Provide the [x, y] coordinate of the cell's center where the given text is located.  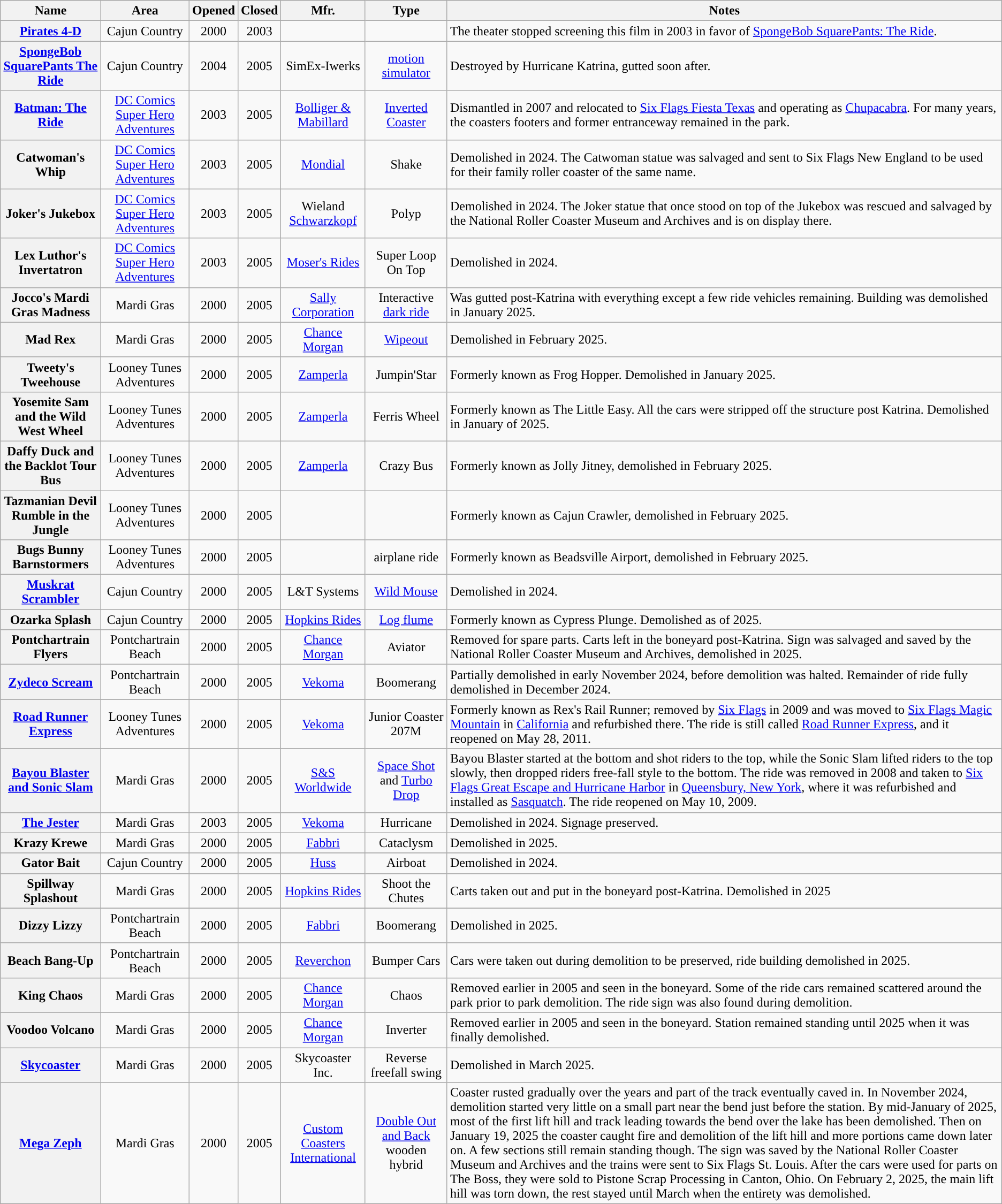
Wild Mouse [406, 592]
Catwoman's Whip [50, 164]
King Chaos [50, 995]
Muskrat Scrambler [50, 592]
Destroyed by Hurricane Katrina, gutted soon after. [724, 66]
Beach Bang-Up [50, 960]
Hurricane [406, 822]
Polyp [406, 214]
Reverse freefall swing [406, 1065]
Chaos [406, 995]
Shoot the Chutes [406, 890]
Cataclysm [406, 843]
Skycoaster Inc. [323, 1065]
Inverted Coaster [406, 115]
Moser's Rides [323, 263]
Tazmanian Devil Rumble in the Jungle [50, 515]
Mega Zeph [50, 1143]
Joker's Jukebox [50, 214]
Carts taken out and put in the boneyard post-Katrina. Demolished in 2025 [724, 890]
Partially demolished in early November 2024, before demolition was halted. Remainder of ride fully demolished in December 2024. [724, 682]
Demolished in March 2025. [724, 1065]
motion simulator [406, 66]
Pontchartrain Flyers [50, 647]
Inverter [406, 1030]
Name [50, 11]
Ozarka Splash [50, 620]
Lex Luthor's Invertatron [50, 263]
2004 [213, 66]
Tweety's Tweehouse [50, 375]
Demolished in 2024. Signage preserved. [724, 822]
Zydeco Scream [50, 682]
Formerly known as The Little Easy. All the cars were stripped off the structure post Katrina. Demolished in January of 2025. [724, 416]
Daffy Duck and the Backlot Tour Bus [50, 466]
Shake [406, 164]
Formerly known as Cajun Crawler, demolished in February 2025. [724, 515]
Crazy Bus [406, 466]
Jumpin'Star [406, 375]
Removed earlier in 2005 and seen in the boneyard. Station remained standing until 2025 when it was finally demolished. [724, 1030]
Batman: The Ride [50, 115]
Cars were taken out during demolition to be preserved, ride building demolished in 2025. [724, 960]
Gator Bait [50, 863]
Wieland Schwarzkopf [323, 214]
Ferris Wheel [406, 416]
S&S Worldwide [323, 780]
Pirates 4-D [50, 31]
Formerly known as Beadsville Airport, demolished in February 2025. [724, 558]
Closed [260, 11]
Was gutted post-Katrina with everything except a few ride vehicles remaining. Building was demolished in January 2025. [724, 305]
Mad Rex [50, 339]
Dizzy Lizzy [50, 926]
Airboat [406, 863]
Double Out and Back wooden hybrid [406, 1143]
Reverchon [323, 960]
Aviator [406, 647]
Mondial [323, 164]
Formerly known as Cypress Plunge. Demolished as of 2025. [724, 620]
Krazy Krewe [50, 843]
Jocco's Mardi Gras Madness [50, 305]
Wipeout [406, 339]
airplane ride [406, 558]
Bayou Blaster and Sonic Slam [50, 780]
Notes [724, 11]
Bugs Bunny Barnstormers [50, 558]
Formerly known as Jolly Jitney, demolished in February 2025. [724, 466]
Junior Coaster 207M [406, 724]
Sally Corporation [323, 305]
L&T Systems [323, 592]
Super Loop On Top [406, 263]
Road Runner Express [50, 724]
The Jester [50, 822]
Mfr. [323, 11]
Space Shot and Turbo Drop [406, 780]
The theater stopped screening this film in 2003 in favor of SpongeBob SquarePants: The Ride. [724, 31]
Formerly known as Frog Hopper. Demolished in January 2025. [724, 375]
Bumper Cars [406, 960]
Yosemite Sam and the Wild West Wheel [50, 416]
Log flume [406, 620]
Huss [323, 863]
Voodoo Volcano [50, 1030]
SpongeBob SquarePants The Ride [50, 66]
Interactive dark ride [406, 305]
Spillway Splashout [50, 890]
Skycoaster [50, 1065]
Type [406, 11]
Bolliger & Mabillard [323, 115]
Demolished in 2024. The Catwoman statue was salvaged and sent to Six Flags New England to be used for their family roller coaster of the same name. [724, 164]
SimEx-Iwerks [323, 66]
Opened [213, 11]
Area [145, 11]
Custom Coasters International [323, 1143]
Demolished in February 2025. [724, 339]
